From the cell containing the given text, extract its center point as (x, y) coordinate. 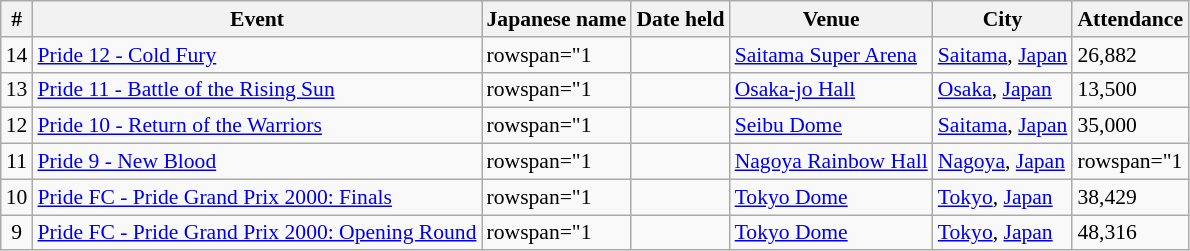
13,500 (1130, 90)
Osaka, Japan (1003, 90)
Japanese name (557, 19)
Pride FC - Pride Grand Prix 2000: Opening Round (256, 233)
Event (256, 19)
11 (17, 162)
Nagoya, Japan (1003, 162)
38,429 (1130, 197)
10 (17, 197)
Nagoya Rainbow Hall (832, 162)
Osaka-jo Hall (832, 90)
Seibu Dome (832, 126)
# (17, 19)
Saitama Super Arena (832, 55)
48,316 (1130, 233)
13 (17, 90)
9 (17, 233)
14 (17, 55)
Pride 11 - Battle of the Rising Sun (256, 90)
35,000 (1130, 126)
Attendance (1130, 19)
Pride 10 - Return of the Warriors (256, 126)
City (1003, 19)
Date held (680, 19)
Pride 9 - New Blood (256, 162)
Pride FC - Pride Grand Prix 2000: Finals (256, 197)
26,882 (1130, 55)
12 (17, 126)
Venue (832, 19)
Pride 12 - Cold Fury (256, 55)
